Return (x, y) of the center of cell containing provided text 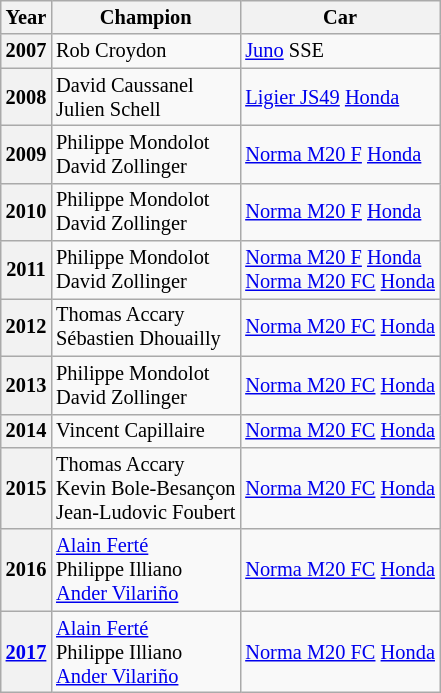
2008 (26, 97)
2012 (26, 327)
Year (26, 17)
Champion (146, 17)
David Caussanel Julien Schell (146, 97)
2007 (26, 51)
2010 (26, 212)
Car (340, 17)
Ligier JS49 Honda (340, 97)
2016 (26, 570)
2014 (26, 431)
2009 (26, 154)
Vincent Capillaire (146, 431)
Norma M20 F HondaNorma M20 FC Honda (340, 270)
Thomas Accary Sébastien Dhouailly (146, 327)
2011 (26, 270)
Juno SSE (340, 51)
2015 (26, 488)
Thomas Accary Kevin Bole-Besançon Jean-Ludovic Foubert (146, 488)
Rob Croydon (146, 51)
2017 (26, 652)
2013 (26, 385)
